Search for the cell housing the specified text and yield its (x, y) center coordinate. 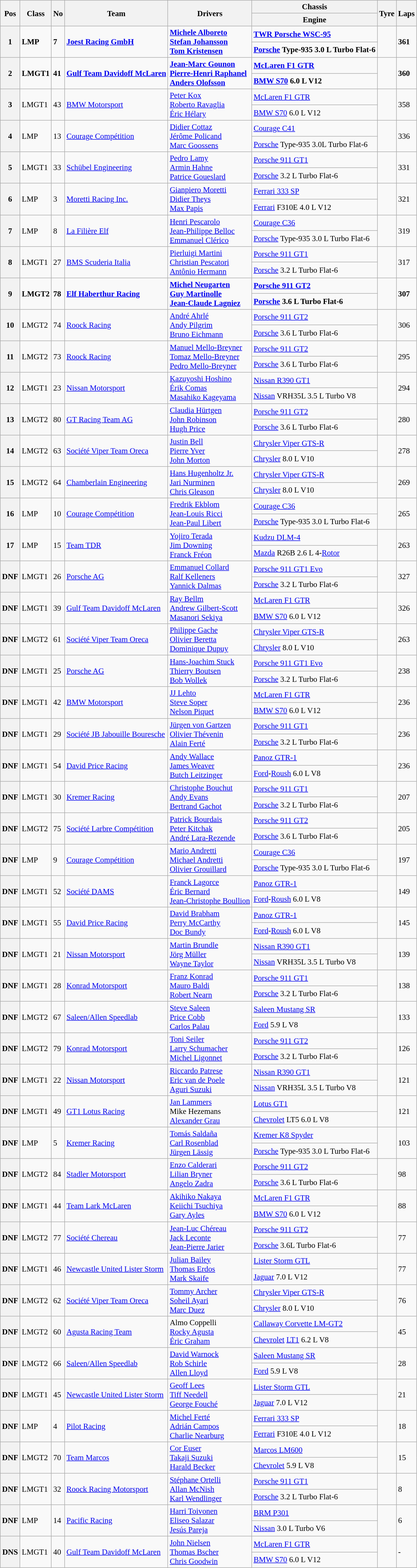
Courage C41 (315, 128)
Yojiro Terada Jim Downing Franck Fréon (210, 545)
Toni Seiler Larry Schumacher Michel Ligonnet (210, 1049)
42 (58, 703)
238 (407, 671)
Team (116, 13)
Class (36, 13)
126 (407, 1049)
Manuel Mello-Breyner Tomaz Mello-Breyner Pedro Mello-Breyner (210, 357)
Engine (315, 20)
Elf Haberthur Racing (116, 294)
295 (407, 357)
Franck Lagorce Éric Bernard Jean-Christophe Boullion (210, 891)
Gianpiero Moretti Didier Theys Max Papis (210, 199)
80 (58, 419)
265 (407, 514)
12 (10, 388)
Joest Racing GmbH (116, 42)
Jürgen von Gartzen Olivier Thévenin Alain Ferté (210, 734)
103 (407, 1143)
205 (407, 828)
Jean-Luc Chéreau Jack Leconte Jean-Pierre Jarier (210, 1238)
64 (58, 482)
Marcos LM600 (315, 1450)
39 (58, 608)
Chevrolet LT1 6.2 L V8 (315, 1340)
Hans Hugenholtz Jr. Jari Nurminen Chris Gleason (210, 482)
Chamberlain Engineering (116, 482)
Henri Pescarolo Jean-Philippe Belloc Emmanuel Clérico (210, 231)
32 (58, 1489)
306 (407, 325)
49 (58, 1112)
No (58, 13)
Pierluigi Martini Christian Pescatori Antônio Hermann (210, 262)
63 (58, 451)
Kudzu DLM-4 (315, 538)
40 (58, 1552)
Peter Kox Roberto Ravaglia Éric Hélary (210, 105)
321 (407, 199)
Pilot Racing (116, 1426)
138 (407, 986)
Tommy Archer Soheil Ayari Marc Duez (210, 1300)
55 (58, 923)
17 (10, 545)
Pos (10, 13)
Moretti Racing Inc. (116, 199)
Didier Cottaz Jérôme Policand Marc Goossens (210, 136)
Almo Coppelli Rocky Agusta Éric Graham (210, 1332)
Hans-Joachim Stuck Thierry Boutsen Bob Wollek (210, 671)
Martin Brundle Jörg Müller Wayne Taylor (210, 954)
Patrick Bourdais Peter Kitchak André Lara-Rezende (210, 828)
Callaway Corvette LM-GT2 (315, 1324)
23 (58, 388)
Mazda R26B 2.6 L 4-Rotor (315, 553)
Team Lark McLaren (116, 1206)
Société JB Jabouille Bouresche (116, 734)
78 (58, 294)
Michel Neugarten Guy Martinolle Jean-Claude Lagniez (210, 294)
Drivers (210, 13)
27 (58, 262)
67 (58, 1017)
Justin Bell Pierre Yver John Morton (210, 451)
Andy Wallace James Weaver Butch Leitzinger (210, 766)
David Brabham Perry McCarthy Doc Bundy (210, 923)
60 (58, 1332)
75 (58, 828)
44 (58, 1206)
294 (407, 388)
Akihiko Nakaya Keiichi Tsuchiya Gary Ayles (210, 1206)
207 (407, 797)
149 (407, 891)
Kremer K8 Spyder (315, 1135)
Société Chereau (116, 1238)
DNS (10, 1552)
145 (407, 923)
197 (407, 860)
18 (407, 1426)
Claudia Hürtgen John Robinson Hugh Price (210, 419)
Porsche 3.6L Turbo Flat-6 (315, 1245)
Enzo Calderari Lilian Bryner Angelo Zadra (210, 1175)
41 (58, 74)
Laps (407, 13)
Chevrolet 5.9 L V8 (315, 1466)
Société Larbre Compétition (116, 828)
Harri Toivonen Eliseo Salazar Jesús Pareja (210, 1521)
Tomás Saldaña Carl Rosenblad Jürgen Lässig (210, 1143)
Fredrik Ekblom Jean-Louis Ricci Jean-Paul Libert (210, 514)
La Filière Elf (116, 231)
73 (58, 357)
327 (407, 577)
Emmanuel Collard Ralf Kelleners Yannick Dalmas (210, 577)
79 (58, 1049)
Julian Bailey Thomas Erdos Mark Skaife (210, 1269)
Chassis (315, 7)
TWR Porsche WSC-95 (315, 34)
360 (407, 74)
76 (407, 1300)
Stéphane Ortelli Allan McNish Karl Wendlinger (210, 1489)
Riccardo Patrese Eric van de Poele Aguri Suzuki (210, 1080)
307 (407, 294)
1 (10, 42)
Christophe Bouchut Andy Evans Bertrand Gachot (210, 797)
Porsche Type-935 3.0L Turbo Flat-6 (315, 144)
JJ Lehto Steve Soper Nelson Piquet (210, 703)
BMS Scuderia Italia (116, 262)
98 (407, 1175)
GT Racing Team AG (116, 419)
88 (407, 1206)
Team TDR (116, 545)
52 (58, 891)
BRM P301 (315, 1513)
Stadler Motorsport (116, 1175)
Nissan 3.0 L Turbo V6 (315, 1528)
26 (58, 577)
74 (58, 325)
Ray Bellm Andrew Gilbert-Scott Masanori Sekiya (210, 608)
326 (407, 608)
Jan Lammers Mike Hezemans Alexander Grau (210, 1112)
Kazuyoshi Hoshino Érik Comas Masahiko Kageyama (210, 388)
Schübel Engineering (116, 168)
361 (407, 42)
25 (58, 671)
David Warnock Rob Schirle Allen Lloyd (210, 1363)
- (407, 1552)
43 (58, 105)
Pacific Racing (116, 1521)
Roock Racing Motorsport (116, 1489)
Tyre (387, 13)
Philippe Gache Olivier Beretta Dominique Dupuy (210, 640)
John Nielsen Thomas Bscher Chris Goodwin (210, 1552)
Société DAMS (116, 891)
278 (407, 451)
Lotus GT1 (315, 1104)
Chevrolet LT5 6.0 L V8 (315, 1119)
Michel Ferté Adrián Campos Charlie Nearburg (210, 1426)
Steve Saleen Price Cobb Carlos Palau (210, 1017)
30 (58, 797)
280 (407, 419)
331 (407, 168)
61 (58, 640)
66 (58, 1363)
Cor Euser Takaji Suzuki Harald Becker (210, 1458)
11 (10, 357)
22 (58, 1080)
358 (407, 105)
70 (58, 1458)
269 (407, 482)
29 (58, 734)
319 (407, 231)
André Ahrlé Andy Pilgrim Bruno Eichmann (210, 325)
Mario Andretti Michael Andretti Olivier Grouillard (210, 860)
2 (10, 74)
33 (58, 168)
GT1 Lotus Racing (116, 1112)
84 (58, 1175)
317 (407, 262)
133 (407, 1017)
Team Marcos (116, 1458)
46 (58, 1269)
Pedro Lamy Armin Hahne Patrice Goueslard (210, 168)
Jean-Marc Gounon Pierre-Henri Raphanel Anders Olofsson (210, 74)
139 (407, 954)
Agusta Racing Team (116, 1332)
336 (407, 136)
Michele Alboreto Stefan Johansson Tom Kristensen (210, 42)
Geoff Lees Tiff Needell George Fouché (210, 1395)
54 (58, 766)
Franz Konrad Mauro Baldi Robert Nearn (210, 986)
16 (10, 514)
62 (58, 1300)
